Find where the given text appears and provide that cell's center as (x, y) coordinate. 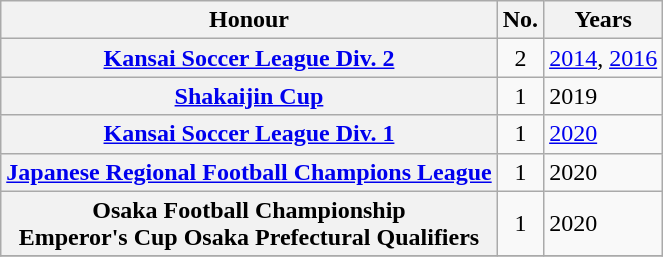
Japanese Regional Football Champions League (249, 172)
No. (520, 20)
Kansai Soccer League Div. 2 (249, 58)
Shakaijin Cup (249, 96)
2019 (604, 96)
Years (604, 20)
Kansai Soccer League Div. 1 (249, 134)
2014, 2016 (604, 58)
Honour (249, 20)
2 (520, 58)
Osaka Football Championship Emperor's Cup Osaka Prefectural Qualifiers (249, 224)
